Scan for the cell matching the given text and deliver its (x, y) coordinate at center. 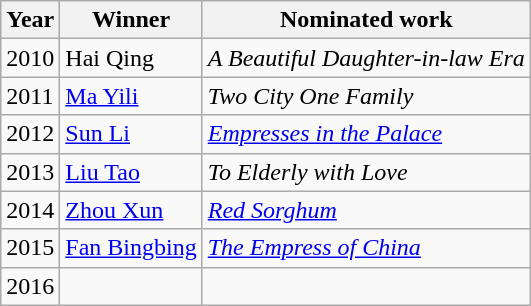
2012 (30, 134)
2013 (30, 172)
2014 (30, 210)
Winner (131, 20)
Zhou Xun (131, 210)
A Beautiful Daughter-in-law Era (366, 58)
Nominated work (366, 20)
2016 (30, 286)
2015 (30, 248)
Year (30, 20)
Hai Qing (131, 58)
Fan Bingbing (131, 248)
Liu Tao (131, 172)
Red Sorghum (366, 210)
Empresses in the Palace (366, 134)
To Elderly with Love (366, 172)
2010 (30, 58)
The Empress of China (366, 248)
Two City One Family (366, 96)
2011 (30, 96)
Ma Yili (131, 96)
Sun Li (131, 134)
